Detect which cell encompasses the target text, then output its [x, y] center coordinate. 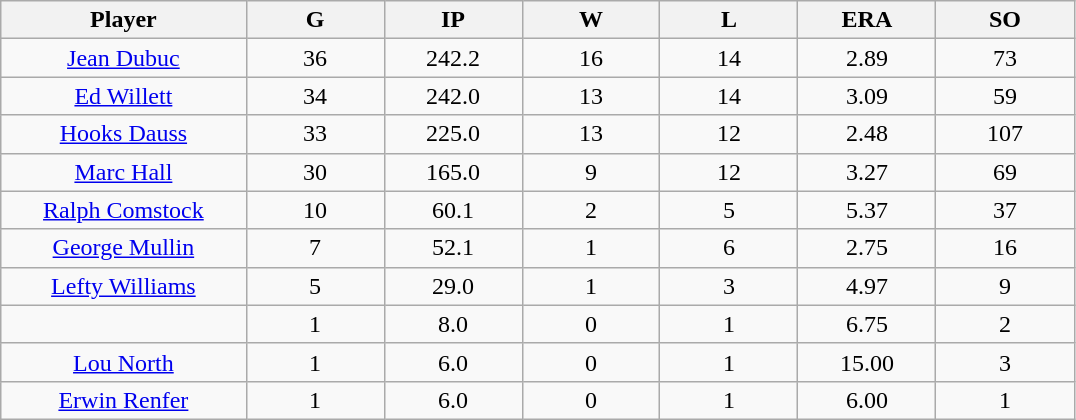
69 [1005, 172]
W [591, 20]
IP [453, 20]
4.97 [867, 286]
G [315, 20]
Jean Dubuc [124, 58]
6 [729, 248]
ERA [867, 20]
33 [315, 134]
5.37 [867, 210]
Erwin Renfer [124, 400]
34 [315, 96]
L [729, 20]
165.0 [453, 172]
29.0 [453, 286]
Player [124, 20]
73 [1005, 58]
George Mullin [124, 248]
Ed Willett [124, 96]
Marc Hall [124, 172]
30 [315, 172]
8.0 [453, 324]
52.1 [453, 248]
37 [1005, 210]
242.0 [453, 96]
242.2 [453, 58]
SO [1005, 20]
Lefty Williams [124, 286]
3.27 [867, 172]
2.75 [867, 248]
225.0 [453, 134]
6.75 [867, 324]
6.00 [867, 400]
Hooks Dauss [124, 134]
60.1 [453, 210]
7 [315, 248]
59 [1005, 96]
15.00 [867, 362]
Lou North [124, 362]
3.09 [867, 96]
107 [1005, 134]
10 [315, 210]
Ralph Comstock [124, 210]
36 [315, 58]
2.89 [867, 58]
2.48 [867, 134]
